Detect which cell encompasses the target text, then output its [x, y] center coordinate. 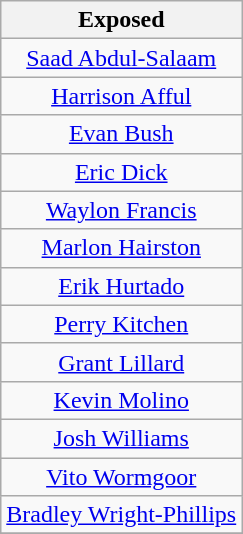
Saad Abdul-Salaam [122, 58]
Kevin Molino [122, 400]
Erik Hurtado [122, 286]
Josh Williams [122, 438]
Waylon Francis [122, 210]
Exposed [122, 20]
Eric Dick [122, 172]
Bradley Wright-Phillips [122, 515]
Marlon Hairston [122, 248]
Harrison Afful [122, 96]
Evan Bush [122, 134]
Grant Lillard [122, 362]
Perry Kitchen [122, 324]
Vito Wormgoor [122, 477]
